Scan for the cell matching the given text and deliver its (x, y) coordinate at center. 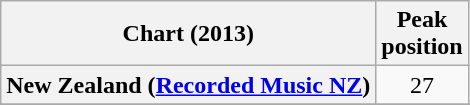
27 (422, 85)
New Zealand (Recorded Music NZ) (188, 85)
Chart (2013) (188, 34)
Peakposition (422, 34)
